Return the (x, y) coordinate for the center point of the cell that contains the specified text.  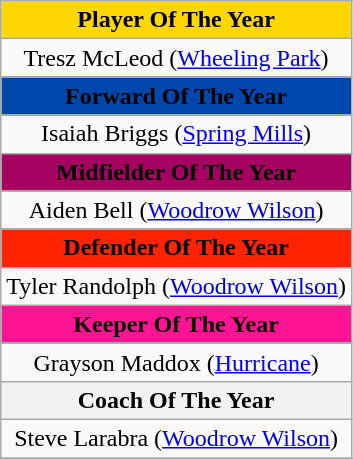
Coach Of The Year (176, 400)
Player Of The Year (176, 20)
Forward Of The Year (176, 96)
Tyler Randolph (Woodrow Wilson) (176, 286)
Keeper Of The Year (176, 324)
Aiden Bell (Woodrow Wilson) (176, 210)
Midfielder Of The Year (176, 172)
Defender Of The Year (176, 248)
Tresz McLeod (Wheeling Park) (176, 58)
Isaiah Briggs (Spring Mills) (176, 134)
Steve Larabra (Woodrow Wilson) (176, 438)
Grayson Maddox (Hurricane) (176, 362)
